Provide the (X, Y) coordinate of the cell's center where the given text is located.  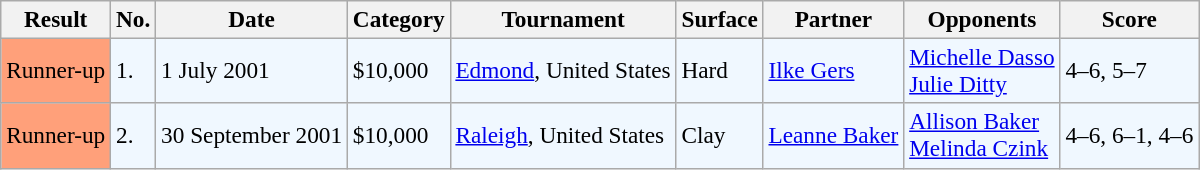
Leanne Baker (834, 136)
Michelle Dasso Julie Ditty (982, 70)
Hard (720, 70)
1. (134, 70)
Score (1130, 19)
Ilke Gers (834, 70)
1 July 2001 (252, 70)
Opponents (982, 19)
Category (398, 19)
Date (252, 19)
4–6, 5–7 (1130, 70)
4–6, 6–1, 4–6 (1130, 136)
Partner (834, 19)
30 September 2001 (252, 136)
Allison Baker Melinda Czink (982, 136)
Surface (720, 19)
2. (134, 136)
Tournament (563, 19)
No. (134, 19)
Result (56, 19)
Raleigh, United States (563, 136)
Clay (720, 136)
Edmond, United States (563, 70)
